Provide the [X, Y] coordinate of the cell's center where the given text is located.  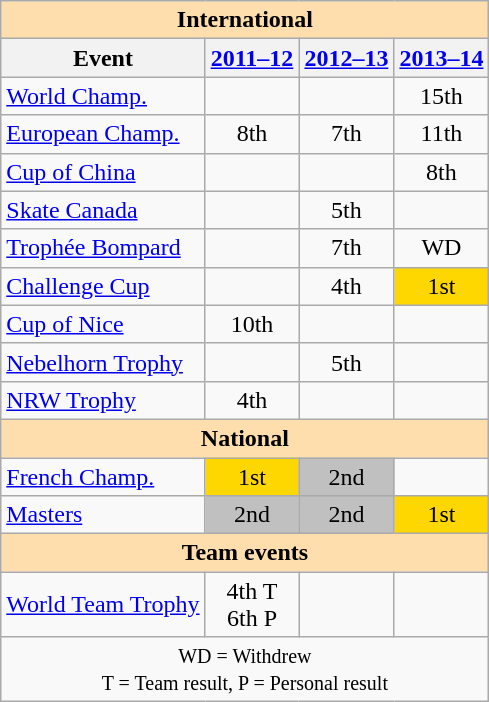
Skate Canada [103, 210]
2011–12 [252, 58]
2012–13 [346, 58]
Cup of China [103, 172]
4th T 6th P [252, 604]
11th [442, 134]
Challenge Cup [103, 286]
Event [103, 58]
WD = Withdrew T = Team result, P = Personal result [245, 670]
10th [252, 324]
15th [442, 96]
WD [442, 248]
World Champ. [103, 96]
International [245, 20]
2013–14 [442, 58]
Cup of Nice [103, 324]
French Champ. [103, 477]
Team events [245, 553]
World Team Trophy [103, 604]
Trophée Bompard [103, 248]
European Champ. [103, 134]
National [245, 438]
NRW Trophy [103, 400]
Masters [103, 515]
Nebelhorn Trophy [103, 362]
